Find where the given text appears and provide that cell's center as [X, Y] coordinate. 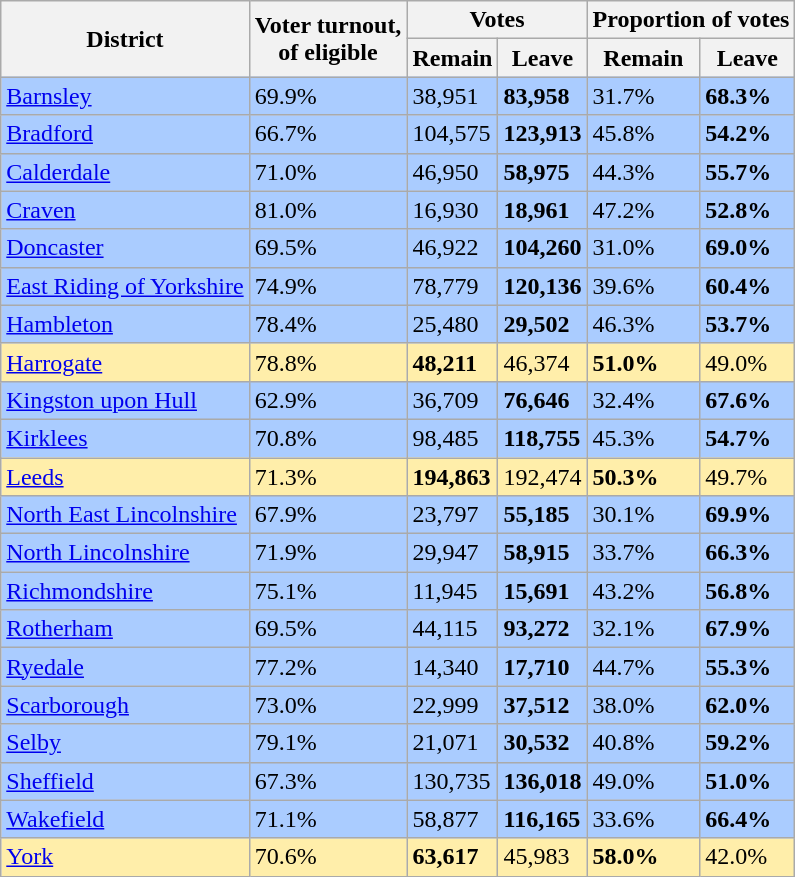
74.9% [328, 286]
78,779 [452, 286]
93,272 [542, 629]
32.1% [644, 629]
38,951 [452, 96]
42.0% [748, 857]
16,930 [452, 210]
North Lincolnshire [125, 553]
83,958 [542, 96]
32.4% [644, 400]
59.2% [748, 743]
60.4% [748, 286]
29,502 [542, 324]
52.8% [748, 210]
Kirklees [125, 438]
Rotherham [125, 629]
Scarborough [125, 705]
40.8% [644, 743]
49.7% [748, 477]
66.4% [748, 819]
63,617 [452, 857]
46,374 [542, 362]
53.7% [748, 324]
Calderdale [125, 172]
11,945 [452, 591]
104,575 [452, 134]
31.0% [644, 248]
71.1% [328, 819]
98,485 [452, 438]
18,961 [542, 210]
45.3% [644, 438]
Ryedale [125, 667]
Craven [125, 210]
Selby [125, 743]
58,915 [542, 553]
71.9% [328, 553]
116,165 [542, 819]
73.0% [328, 705]
Harrogate [125, 362]
North East Lincolnshire [125, 515]
31.7% [644, 96]
46,950 [452, 172]
38.0% [644, 705]
123,913 [542, 134]
Proportion of votes [691, 20]
70.8% [328, 438]
Voter turnout,of eligible [328, 39]
District [125, 39]
47.2% [644, 210]
118,755 [542, 438]
25,480 [452, 324]
71.0% [328, 172]
58,877 [452, 819]
23,797 [452, 515]
68.3% [748, 96]
77.2% [328, 667]
17,710 [542, 667]
78.8% [328, 362]
67.3% [328, 781]
130,735 [452, 781]
58.0% [644, 857]
East Riding of Yorkshire [125, 286]
120,136 [542, 286]
22,999 [452, 705]
Bradford [125, 134]
81.0% [328, 210]
Leeds [125, 477]
43.2% [644, 591]
36,709 [452, 400]
62.9% [328, 400]
55.7% [748, 172]
30.1% [644, 515]
30,532 [542, 743]
Votes [497, 20]
Hambleton [125, 324]
136,018 [542, 781]
33.7% [644, 553]
54.7% [748, 438]
70.6% [328, 857]
Kingston upon Hull [125, 400]
15,691 [542, 591]
York [125, 857]
21,071 [452, 743]
Wakefield [125, 819]
39.6% [644, 286]
Sheffield [125, 781]
66.7% [328, 134]
46.3% [644, 324]
78.4% [328, 324]
71.3% [328, 477]
Barnsley [125, 96]
55,185 [542, 515]
104,260 [542, 248]
192,474 [542, 477]
48,211 [452, 362]
33.6% [644, 819]
79.1% [328, 743]
46,922 [452, 248]
76,646 [542, 400]
56.8% [748, 591]
75.1% [328, 591]
Richmondshire [125, 591]
194,863 [452, 477]
14,340 [452, 667]
55.3% [748, 667]
66.3% [748, 553]
45.8% [644, 134]
Doncaster [125, 248]
29,947 [452, 553]
62.0% [748, 705]
50.3% [644, 477]
44.7% [644, 667]
69.0% [748, 248]
45,983 [542, 857]
44.3% [644, 172]
54.2% [748, 134]
58,975 [542, 172]
44,115 [452, 629]
67.6% [748, 400]
37,512 [542, 705]
